Capture the cell that displays the provided text and extract its [x, y] central coordinate. 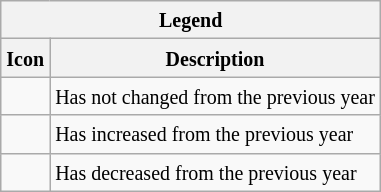
Has not changed from the previous year [216, 96]
Has decreased from the previous year [216, 172]
Description [216, 58]
Legend [191, 20]
Icon [26, 58]
Has increased from the previous year [216, 134]
